Identify which cell holds the provided text, then report its [x, y] central coordinate. 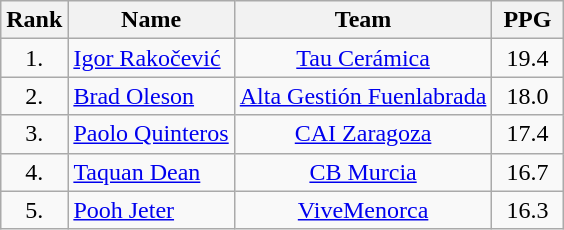
5. [34, 210]
Pooh Jeter [151, 210]
4. [34, 172]
Taquan Dean [151, 172]
PPG [528, 20]
Alta Gestión Fuenlabrada [363, 96]
16.3 [528, 210]
Name [151, 20]
19.4 [528, 58]
16.7 [528, 172]
18.0 [528, 96]
Team [363, 20]
3. [34, 134]
Tau Cerámica [363, 58]
Brad Oleson [151, 96]
Paolo Quinteros [151, 134]
2. [34, 96]
17.4 [528, 134]
CB Murcia [363, 172]
Rank [34, 20]
Igor Rakočević [151, 58]
1. [34, 58]
ViveMenorca [363, 210]
CAI Zaragoza [363, 134]
